Pinpoint the cell where the given text exists, returning its (X, Y) midpoint coordinate. 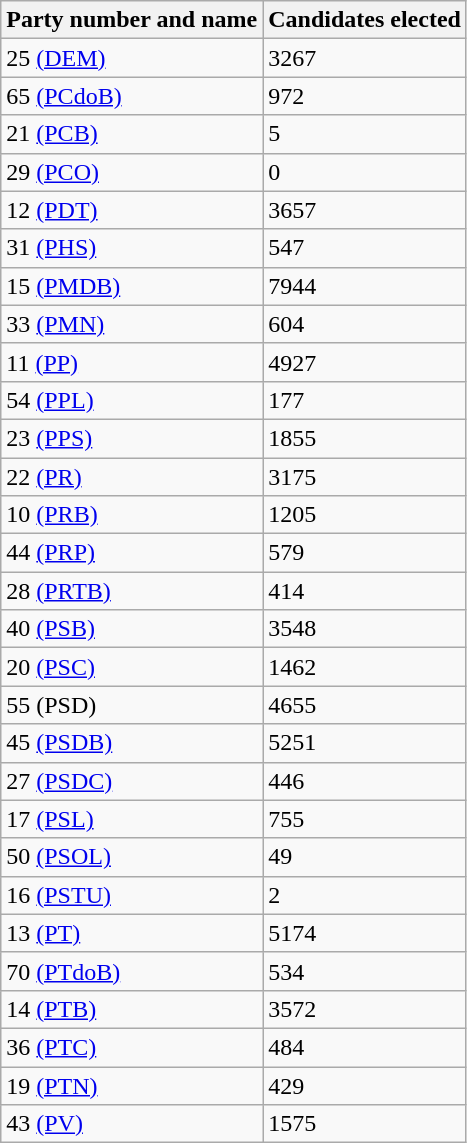
54 (PPL) (132, 400)
10 (PRB) (132, 515)
0 (365, 172)
13 (PT) (132, 933)
14 (PTB) (132, 1009)
25 (DEM) (132, 58)
45 (PSDB) (132, 743)
5251 (365, 743)
36 (PTC) (132, 1047)
44 (PRP) (132, 553)
446 (365, 781)
22 (PR) (132, 477)
3572 (365, 1009)
21 (PCB) (132, 134)
20 (PSC) (132, 667)
3657 (365, 210)
1205 (365, 515)
1462 (365, 667)
604 (365, 324)
70 (PTdoB) (132, 971)
28 (PRTB) (132, 591)
579 (365, 553)
31 (PHS) (132, 248)
4655 (365, 705)
3548 (365, 629)
3267 (365, 58)
16 (PSTU) (132, 895)
Party number and name (132, 20)
15 (PMDB) (132, 286)
23 (PPS) (132, 438)
1575 (365, 1124)
55 (PSD) (132, 705)
33 (PMN) (132, 324)
Candidates elected (365, 20)
177 (365, 400)
17 (PSL) (132, 819)
755 (365, 819)
484 (365, 1047)
534 (365, 971)
5 (365, 134)
29 (PCO) (132, 172)
12 (PDT) (132, 210)
2 (365, 895)
43 (PV) (132, 1124)
7944 (365, 286)
4927 (365, 362)
5174 (365, 933)
65 (PCdoB) (132, 96)
50 (PSOL) (132, 857)
1855 (365, 438)
3175 (365, 477)
27 (PSDC) (132, 781)
19 (PTN) (132, 1085)
49 (365, 857)
414 (365, 591)
11 (PP) (132, 362)
547 (365, 248)
972 (365, 96)
429 (365, 1085)
40 (PSB) (132, 629)
